From the cell containing the given text, extract its center point as [x, y] coordinate. 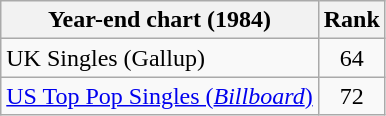
72 [352, 96]
US Top Pop Singles (Billboard) [160, 96]
UK Singles (Gallup) [160, 58]
Rank [352, 20]
64 [352, 58]
Year-end chart (1984) [160, 20]
